Capture the cell that displays the provided text and extract its (x, y) central coordinate. 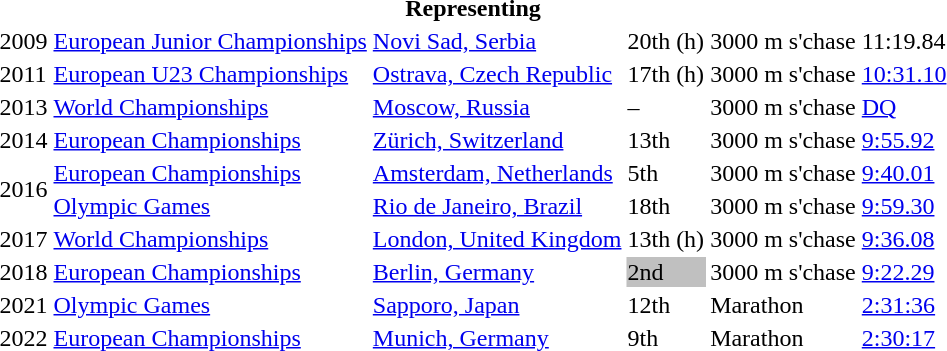
17th (h) (666, 74)
13th (h) (666, 239)
Novi Sad, Serbia (497, 41)
12th (666, 305)
Moscow, Russia (497, 107)
13th (666, 140)
European Junior Championships (210, 41)
Zürich, Switzerland (497, 140)
London, United Kingdom (497, 239)
Ostrava, Czech Republic (497, 74)
2nd (666, 272)
Berlin, Germany (497, 272)
Marathon (784, 305)
Rio de Janeiro, Brazil (497, 206)
5th (666, 173)
Sapporo, Japan (497, 305)
Amsterdam, Netherlands (497, 173)
18th (666, 206)
– (666, 107)
20th (h) (666, 41)
European U23 Championships (210, 74)
